Detect which cell encompasses the target text, then output its [x, y] center coordinate. 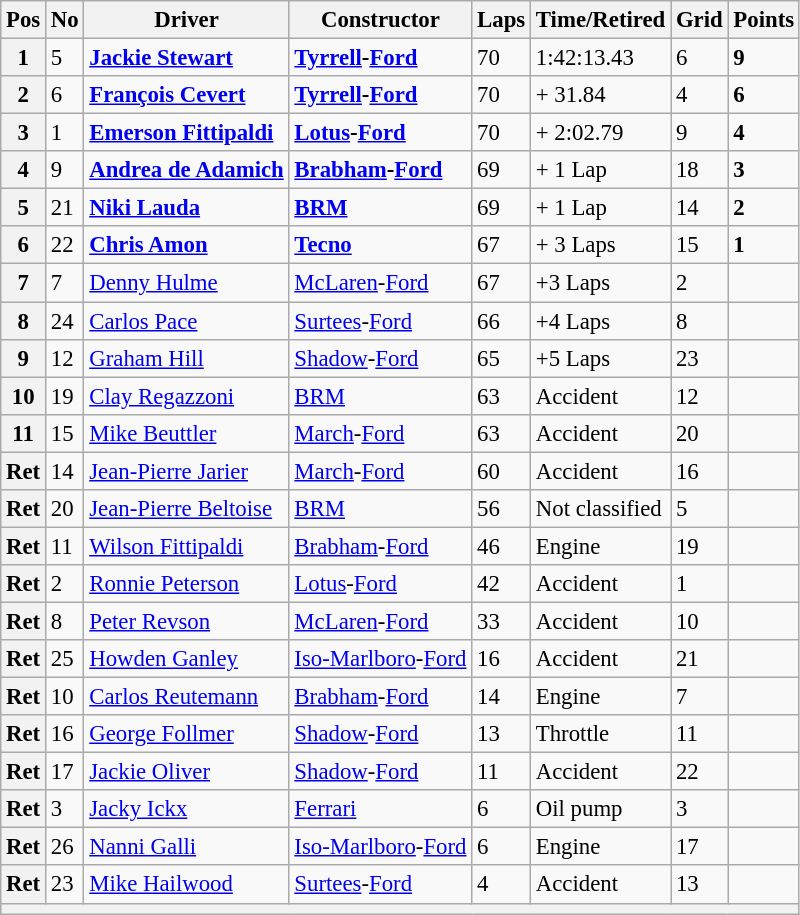
Emerson Fittipaldi [186, 133]
Grid [700, 20]
Tecno [380, 245]
18 [700, 170]
42 [502, 584]
Howden Ganley [186, 659]
Wilson Fittipaldi [186, 546]
Constructor [380, 20]
Mike Beuttler [186, 433]
+ 2:02.79 [601, 133]
Throttle [601, 734]
Ferrari [380, 809]
33 [502, 621]
1:42:13.43 [601, 58]
Jean-Pierre Beltoise [186, 509]
Jean-Pierre Jarier [186, 471]
Nanni Galli [186, 847]
46 [502, 546]
Denny Hulme [186, 283]
Laps [502, 20]
Time/Retired [601, 20]
66 [502, 321]
No [65, 20]
Peter Revson [186, 621]
Clay Regazzoni [186, 396]
Carlos Reutemann [186, 697]
65 [502, 358]
Oil pump [601, 809]
Jacky Ickx [186, 809]
François Cevert [186, 95]
Chris Amon [186, 245]
Driver [186, 20]
+4 Laps [601, 321]
George Follmer [186, 734]
Carlos Pace [186, 321]
+5 Laps [601, 358]
+ 31.84 [601, 95]
Points [764, 20]
60 [502, 471]
26 [65, 847]
Jackie Stewart [186, 58]
24 [65, 321]
+ 3 Laps [601, 245]
Pos [24, 20]
Jackie Oliver [186, 772]
Graham Hill [186, 358]
Andrea de Adamich [186, 170]
Mike Hailwood [186, 885]
56 [502, 509]
Niki Lauda [186, 208]
Ronnie Peterson [186, 584]
Not classified [601, 509]
+3 Laps [601, 283]
25 [65, 659]
